Detect which cell encompasses the target text, then output its [X, Y] center coordinate. 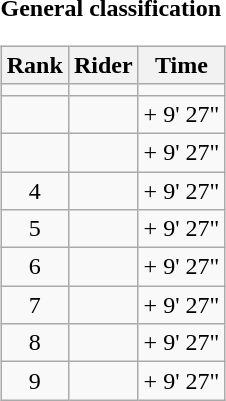
6 [34, 267]
7 [34, 305]
9 [34, 381]
Time [182, 65]
8 [34, 343]
Rank [34, 65]
5 [34, 229]
4 [34, 191]
Rider [103, 65]
